Determine the (X, Y) coordinate at the center of the cell enclosing the given text.  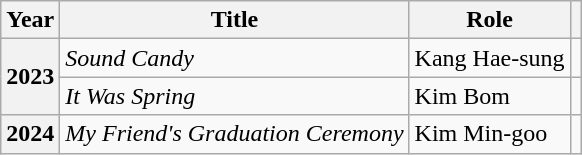
Sound Candy (234, 58)
Title (234, 20)
Role (490, 20)
It Was Spring (234, 96)
Kim Min-goo (490, 134)
Year (30, 20)
2023 (30, 77)
2024 (30, 134)
Kang Hae-sung (490, 58)
My Friend's Graduation Ceremony (234, 134)
Kim Bom (490, 96)
